Capture the cell that displays the provided text and extract its [X, Y] central coordinate. 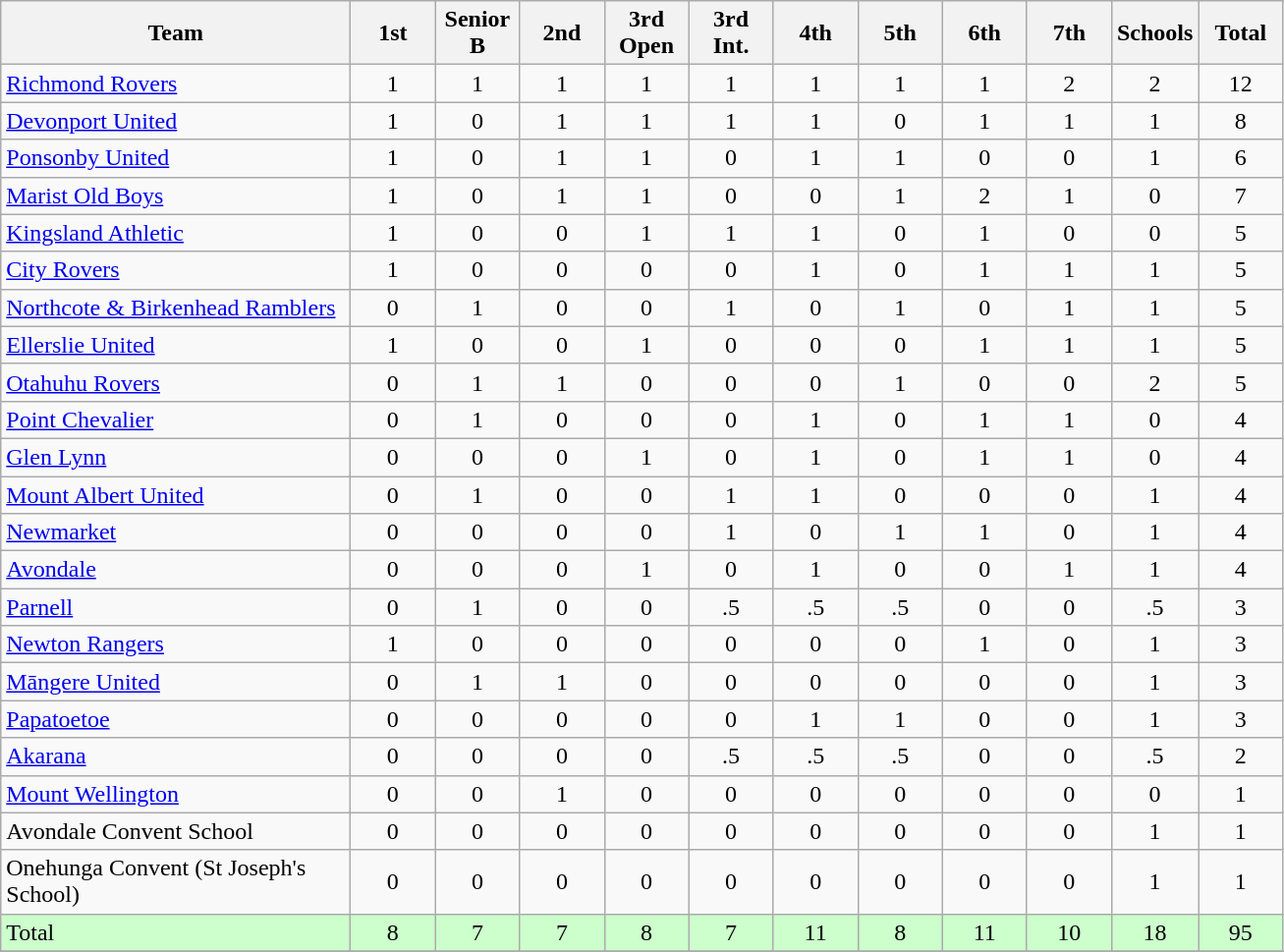
Papatoetoe [176, 719]
7th [1069, 33]
95 [1241, 932]
Point Chevalier [176, 420]
Ellerslie United [176, 345]
1st [393, 33]
Newmarket [176, 532]
5th [900, 33]
City Rovers [176, 270]
Avondale Convent School [176, 831]
10 [1069, 932]
Onehunga Convent (St Joseph's School) [176, 882]
Kingsland Athletic [176, 233]
Northcote & Birkenhead Ramblers [176, 308]
Team [176, 33]
Glen Lynn [176, 457]
Marist Old Boys [176, 196]
2nd [562, 33]
Akarana [176, 756]
Mount Albert United [176, 494]
12 [1241, 84]
4th [815, 33]
Devonport United [176, 121]
Richmond Rovers [176, 84]
Mount Wellington [176, 794]
Avondale [176, 570]
6th [984, 33]
Newton Rangers [176, 644]
Senior B [477, 33]
18 [1154, 932]
Parnell [176, 607]
Ponsonby United [176, 158]
Schools [1154, 33]
3rd Open [646, 33]
6 [1241, 158]
Māngere United [176, 682]
3rd Int. [731, 33]
Otahuhu Rovers [176, 382]
